Pinpoint the cell where the given text exists, returning its (x, y) midpoint coordinate. 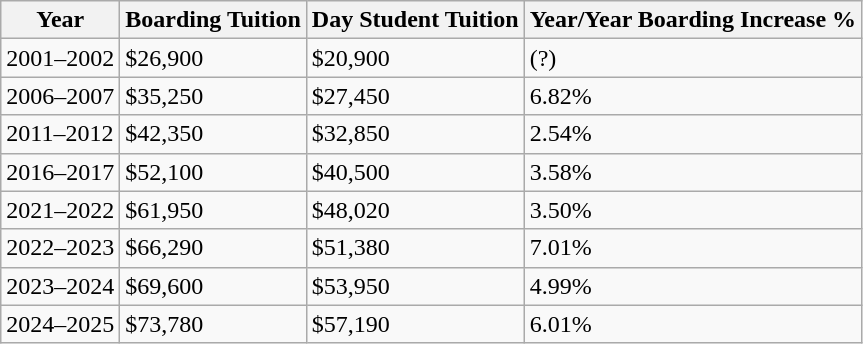
$57,190 (415, 324)
Year (60, 20)
$42,350 (213, 134)
$48,020 (415, 210)
2022–2023 (60, 248)
4.99% (692, 286)
$66,290 (213, 248)
2023–2024 (60, 286)
$26,900 (213, 58)
2011–2012 (60, 134)
$52,100 (213, 172)
(?) (692, 58)
$20,900 (415, 58)
$35,250 (213, 96)
$51,380 (415, 248)
$40,500 (415, 172)
6.82% (692, 96)
3.58% (692, 172)
Boarding Tuition (213, 20)
2016–2017 (60, 172)
2001–2002 (60, 58)
$73,780 (213, 324)
Year/Year Boarding Increase % (692, 20)
$61,950 (213, 210)
$69,600 (213, 286)
2.54% (692, 134)
2006–2007 (60, 96)
$32,850 (415, 134)
2021–2022 (60, 210)
Day Student Tuition (415, 20)
6.01% (692, 324)
2024–2025 (60, 324)
7.01% (692, 248)
$27,450 (415, 96)
3.50% (692, 210)
$53,950 (415, 286)
